Locate the cell with the specified text and output its (x, y) center coordinate. 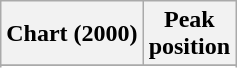
Peakposition (189, 34)
Chart (2000) (72, 34)
